Output the (X, Y) coordinate of the center of the cell containing the given text.  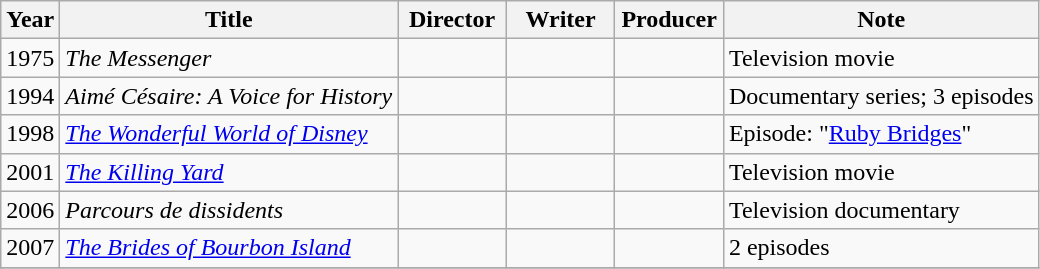
2007 (30, 248)
Aimé Césaire: A Voice for History (229, 96)
Parcours de dissidents (229, 210)
2 episodes (881, 248)
1994 (30, 96)
Documentary series; 3 episodes (881, 96)
Writer (560, 20)
2006 (30, 210)
The Wonderful World of Disney (229, 134)
The Brides of Bourbon Island (229, 248)
Producer (670, 20)
Television documentary (881, 210)
Director (452, 20)
Episode: "Ruby Bridges" (881, 134)
Note (881, 20)
Year (30, 20)
1998 (30, 134)
Title (229, 20)
2001 (30, 172)
The Messenger (229, 58)
The Killing Yard (229, 172)
1975 (30, 58)
